From the cell containing the given text, extract its center point as [X, Y] coordinate. 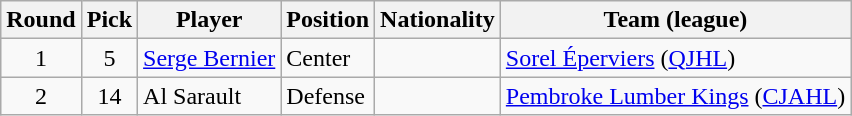
Position [328, 20]
Team (league) [675, 20]
Sorel Éperviers (QJHL) [675, 58]
Serge Bernier [210, 58]
Round [41, 20]
14 [109, 96]
Pick [109, 20]
Pembroke Lumber Kings (CJAHL) [675, 96]
Player [210, 20]
Al Sarault [210, 96]
Nationality [438, 20]
2 [41, 96]
1 [41, 58]
Defense [328, 96]
5 [109, 58]
Center [328, 58]
